Return the [X, Y] coordinate for the center point of the cell that contains the specified text.  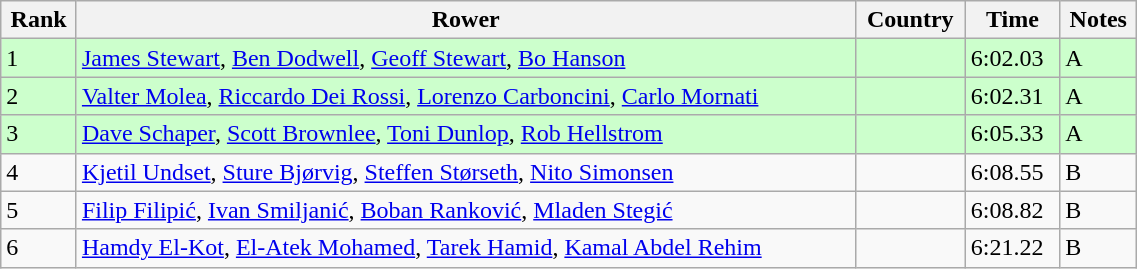
6 [39, 248]
Time [1012, 20]
5 [39, 210]
6:02.03 [1012, 58]
Country [910, 20]
1 [39, 58]
6:02.31 [1012, 96]
Notes [1098, 20]
2 [39, 96]
6:21.22 [1012, 248]
Dave Schaper, Scott Brownlee, Toni Dunlop, Rob Hellstrom [466, 134]
James Stewart, Ben Dodwell, Geoff Stewart, Bo Hanson [466, 58]
Kjetil Undset, Sture Bjørvig, Steffen Størseth, Nito Simonsen [466, 172]
Rank [39, 20]
6:08.55 [1012, 172]
Valter Molea, Riccardo Dei Rossi, Lorenzo Carboncini, Carlo Mornati [466, 96]
6:08.82 [1012, 210]
Hamdy El-Kot, El-Atek Mohamed, Tarek Hamid, Kamal Abdel Rehim [466, 248]
3 [39, 134]
6:05.33 [1012, 134]
Filip Filipić, Ivan Smiljanić, Boban Ranković, Mladen Stegić [466, 210]
Rower [466, 20]
4 [39, 172]
